Determine the (x, y) coordinate at the center of the cell enclosing the given text.  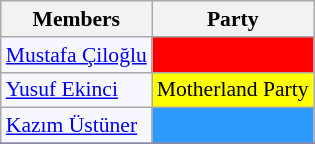
Kazım Üstüner (76, 126)
Motherland Party (233, 90)
Party (233, 19)
Members (76, 19)
Yusuf Ekinci (76, 90)
Mustafa Çiloğlu (76, 55)
